Capture the cell that displays the provided text and extract its (x, y) central coordinate. 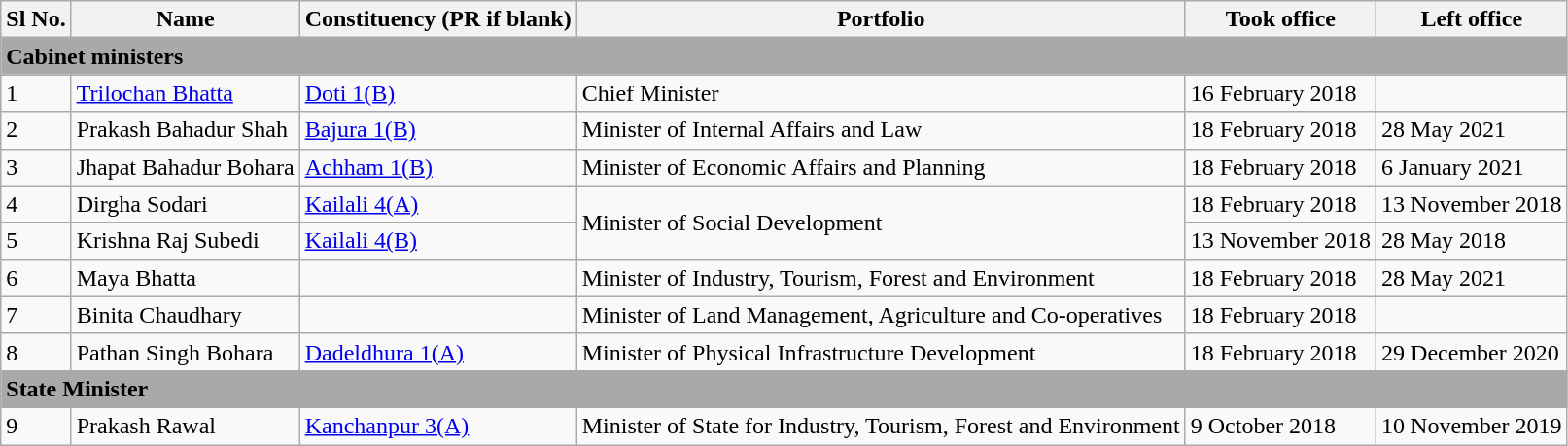
6 (36, 278)
Dirgha Sodari (185, 204)
16 February 2018 (1280, 93)
Prakash Bahadur Shah (185, 130)
Minister of Social Development (881, 223)
Minister of Economic Affairs and Planning (881, 167)
29 December 2020 (1472, 352)
Jhapat Bahadur Bohara (185, 167)
2 (36, 130)
Kanchanpur 3(A) (437, 426)
Cabinet ministers (784, 56)
Sl No. (36, 19)
10 November 2019 (1472, 426)
Trilochan Bhatta (185, 93)
Portfolio (881, 19)
Chief Minister (881, 93)
Kailali 4(B) (437, 241)
Minister of State for Industry, Tourism, Forest and Environment (881, 426)
Dadeldhura 1(A) (437, 352)
Binita Chaudhary (185, 315)
Minister of Internal Affairs and Law (881, 130)
Achham 1(B) (437, 167)
Name (185, 19)
1 (36, 93)
Pathan Singh Bohara (185, 352)
Minister of Physical Infrastructure Development (881, 352)
6 January 2021 (1472, 167)
Krishna Raj Subedi (185, 241)
5 (36, 241)
Doti 1(B) (437, 93)
9 (36, 426)
Maya Bhatta (185, 278)
Minister of Industry, Tourism, Forest and Environment (881, 278)
3 (36, 167)
7 (36, 315)
9 October 2018 (1280, 426)
Constituency (PR if blank) (437, 19)
Took office (1280, 19)
Minister of Land Management, Agriculture and Co-operatives (881, 315)
Left office (1472, 19)
8 (36, 352)
Prakash Rawal (185, 426)
State Minister (784, 389)
Kailali 4(A) (437, 204)
28 May 2018 (1472, 241)
Bajura 1(B) (437, 130)
4 (36, 204)
